Find where the given text appears and provide that cell's center as [X, Y] coordinate. 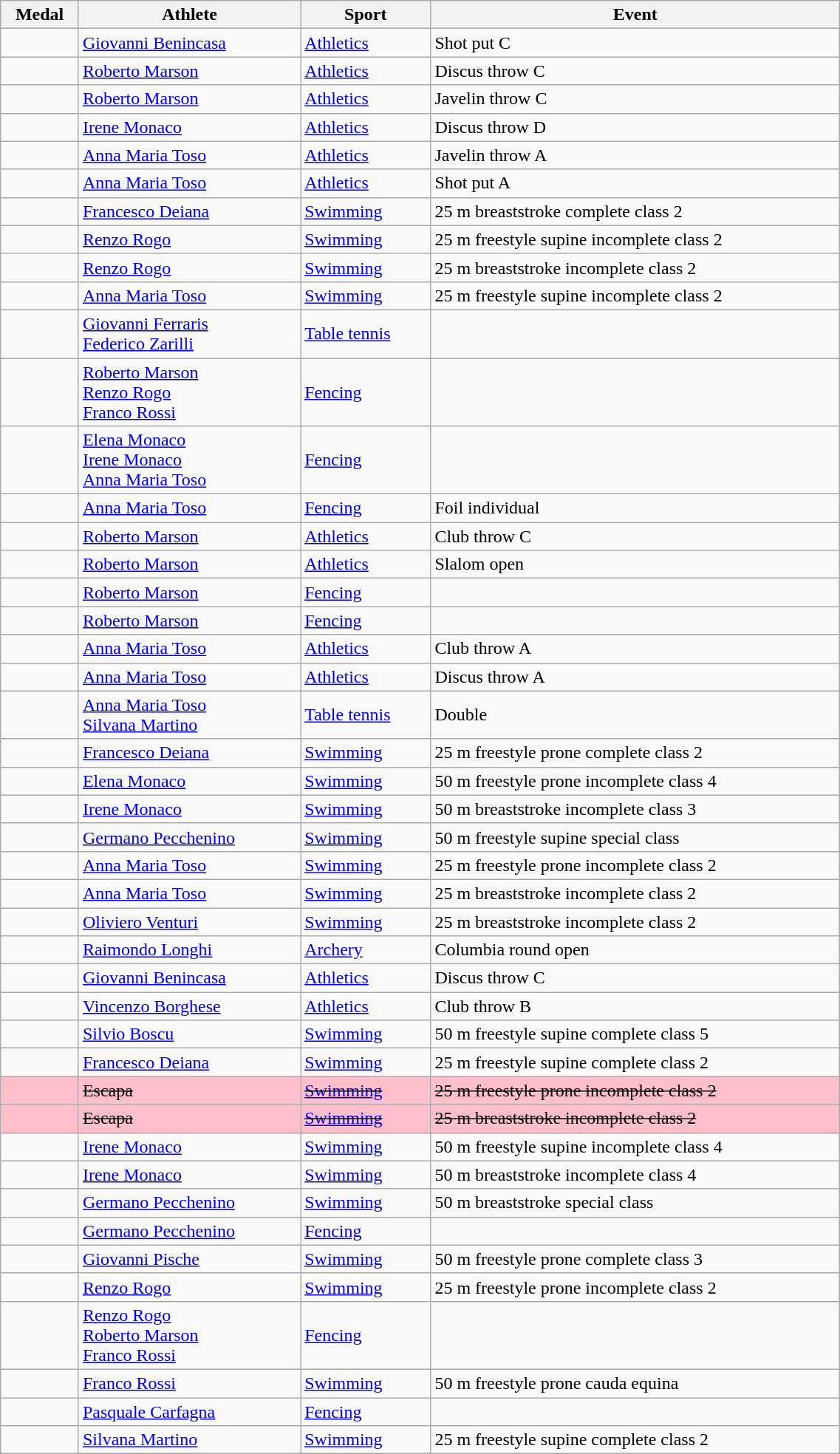
Silvana Martino [189, 1440]
50 m freestyle supine incomplete class 4 [635, 1147]
Giovanni Pische [189, 1259]
Raimondo Longhi [189, 950]
50 m breaststroke special class [635, 1203]
Elena MonacoIrene MonacoAnna Maria Toso [189, 460]
50 m breaststroke incomplete class 3 [635, 809]
Roberto MarsonRenzo RogoFranco Rossi [189, 392]
Giovanni FerrarisFederico Zarilli [189, 334]
Shot put A [635, 183]
Elena Monaco [189, 781]
Silvio Boscu [189, 1034]
50 m freestyle supine complete class 5 [635, 1034]
25 m freestyle prone complete class 2 [635, 753]
Pasquale Carfagna [189, 1412]
Club throw A [635, 649]
Franco Rossi [189, 1383]
Slalom open [635, 564]
Medal [40, 15]
50 m breaststroke incomplete class 4 [635, 1175]
Discus throw D [635, 127]
Foil individual [635, 508]
Double [635, 715]
Columbia round open [635, 950]
Oliviero Venturi [189, 921]
Shot put C [635, 43]
50 m freestyle prone cauda equina [635, 1383]
50 m freestyle prone incomplete class 4 [635, 781]
Sport [366, 15]
Club throw B [635, 1006]
Vincenzo Borghese [189, 1006]
50 m freestyle prone complete class 3 [635, 1259]
Event [635, 15]
50 m freestyle supine special class [635, 837]
25 m breaststroke complete class 2 [635, 211]
Javelin throw A [635, 155]
Javelin throw C [635, 99]
Club throw C [635, 536]
Renzo RogoRoberto MarsonFranco Rossi [189, 1335]
Anna Maria TosoSilvana Martino [189, 715]
Archery [366, 950]
Athlete [189, 15]
Discus throw A [635, 677]
